From the cell containing the given text, extract its center point as (x, y) coordinate. 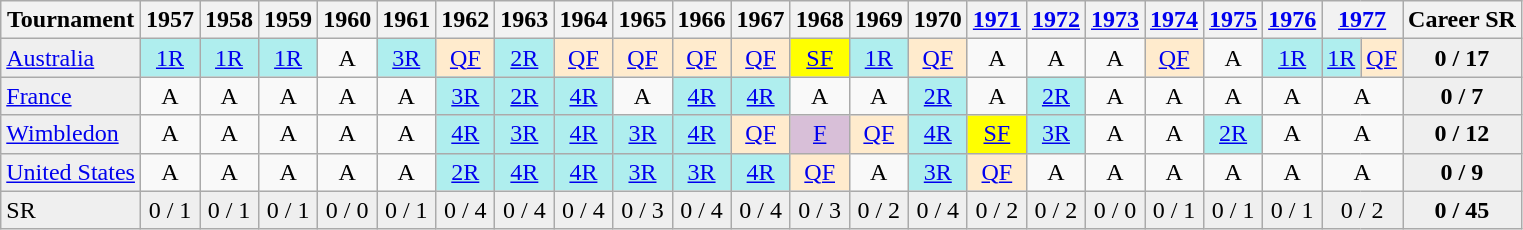
1961 (406, 20)
0 / 45 (1462, 210)
1969 (878, 20)
1957 (170, 20)
1972 (1056, 20)
1968 (820, 20)
1975 (1234, 20)
1970 (938, 20)
1960 (348, 20)
SR (71, 210)
1971 (996, 20)
France (71, 96)
1963 (524, 20)
1962 (466, 20)
1964 (584, 20)
Australia (71, 58)
Wimbledon (71, 134)
0 / 12 (1462, 134)
United States (71, 172)
1966 (702, 20)
F (820, 134)
1967 (760, 20)
1976 (1292, 20)
0 / 9 (1462, 172)
1958 (230, 20)
1977 (1362, 20)
1959 (288, 20)
Career SR (1462, 20)
1965 (642, 20)
0 / 17 (1462, 58)
1973 (1114, 20)
1974 (1174, 20)
Tournament (71, 20)
0 / 7 (1462, 96)
